Find where the given text appears and provide that cell's center as (X, Y) coordinate. 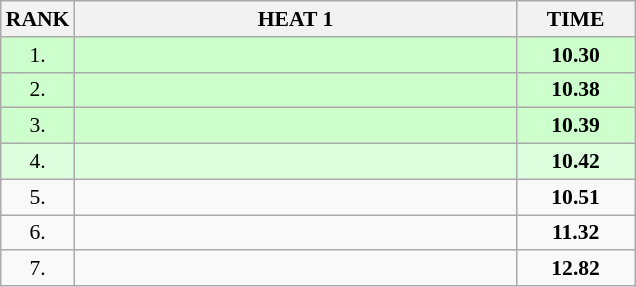
10.38 (576, 90)
10.42 (576, 162)
3. (38, 126)
12.82 (576, 269)
RANK (38, 19)
2. (38, 90)
1. (38, 55)
10.30 (576, 55)
10.39 (576, 126)
6. (38, 233)
10.51 (576, 197)
TIME (576, 19)
HEAT 1 (295, 19)
4. (38, 162)
11.32 (576, 233)
5. (38, 197)
7. (38, 269)
